Output the [x, y] coordinate of the center of the cell containing the given text.  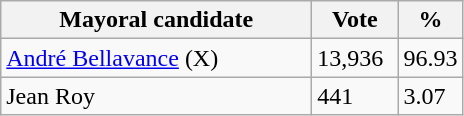
% [430, 20]
Mayoral candidate [156, 20]
André Bellavance (X) [156, 58]
13,936 [355, 58]
96.93 [430, 58]
441 [355, 96]
Vote [355, 20]
Jean Roy [156, 96]
3.07 [430, 96]
